From the cell containing the given text, extract its center point as (x, y) coordinate. 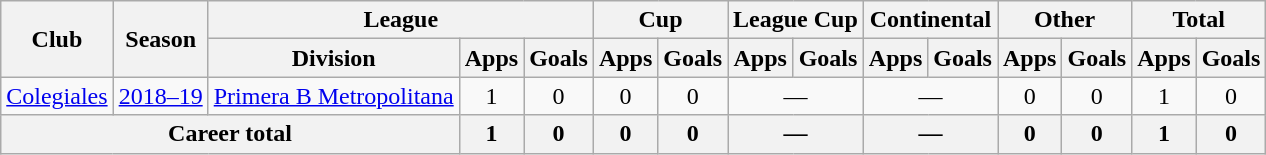
Club (57, 39)
League (400, 20)
2018–19 (160, 96)
League Cup (796, 20)
Colegiales (57, 96)
Cup (660, 20)
Career total (230, 134)
Continental (930, 20)
Season (160, 39)
Division (334, 58)
Total (1199, 20)
Primera B Metropolitana (334, 96)
Other (1065, 20)
